Find where the given text appears and provide that cell's center as (x, y) coordinate. 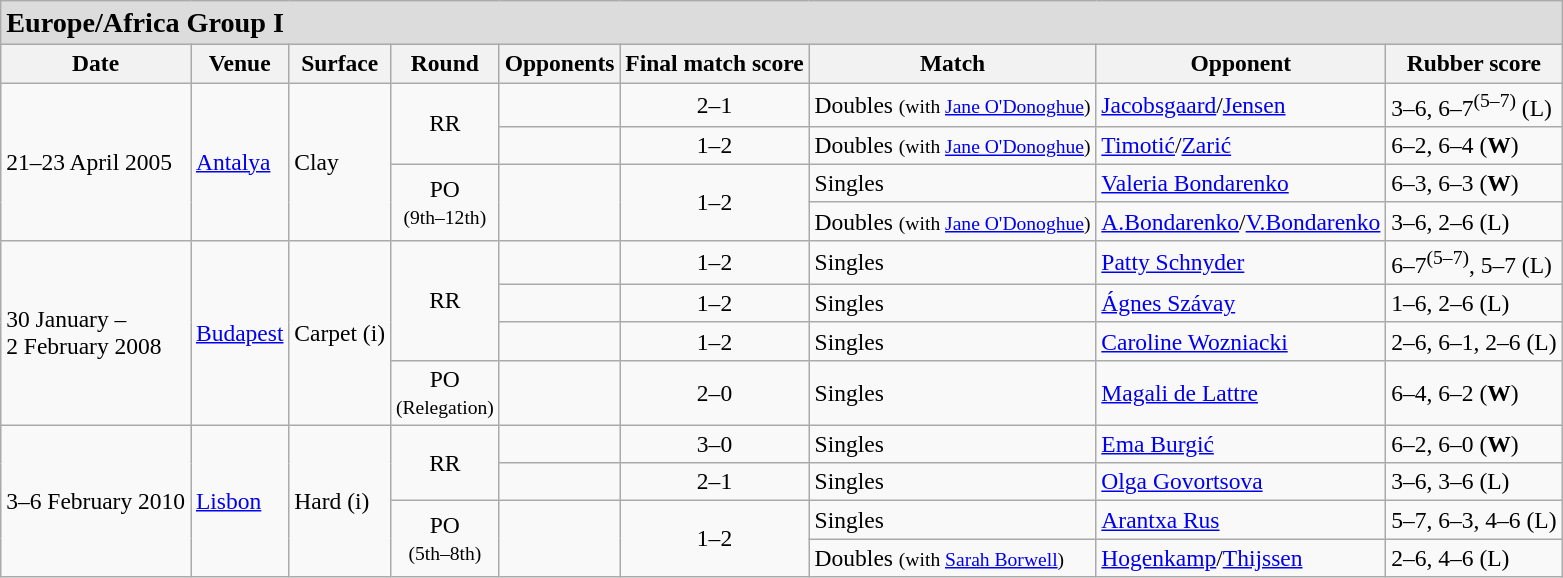
Patty Schnyder (1241, 262)
3–0 (714, 444)
Round (444, 63)
2–6, 6–1, 2–6 (L) (1474, 341)
Caroline Wozniacki (1241, 341)
6–4, 6–2 (W) (1474, 392)
6–2, 6–0 (W) (1474, 444)
Timotić/Zarić (1241, 145)
Lisbon (240, 501)
Ema Burgić (1241, 444)
Ágnes Szávay (1241, 303)
Magali de Lattre (1241, 392)
Clay (340, 161)
5–7, 6–3, 4–6 (L) (1474, 520)
2–6, 4–6 (L) (1474, 557)
Olga Govortsova (1241, 482)
6–7(5–7), 5–7 (L) (1474, 262)
Hard (i) (340, 501)
Surface (340, 63)
Budapest (240, 332)
Opponent (1241, 63)
A.Bondarenko/V.Bondarenko (1241, 221)
6–2, 6–4 (W) (1474, 145)
2–0 (714, 392)
21–23 April 2005 (96, 161)
Match (952, 63)
30 January –2 February 2008 (96, 332)
Valeria Bondarenko (1241, 183)
1–6, 2–6 (L) (1474, 303)
Europe/Africa Group I (782, 22)
6–3, 6–3 (W) (1474, 183)
PO(Relegation) (444, 392)
Final match score (714, 63)
PO(5th–8th) (444, 539)
PO(9th–12th) (444, 202)
Carpet (i) (340, 332)
Hogenkamp/Thijssen (1241, 557)
3–6, 3–6 (L) (1474, 482)
Venue (240, 63)
Antalya (240, 161)
Doubles (with Sarah Borwell) (952, 557)
Arantxa Rus (1241, 520)
3–6 February 2010 (96, 501)
3–6, 2–6 (L) (1474, 221)
Rubber score (1474, 63)
Jacobsgaard/Jensen (1241, 104)
Date (96, 63)
3–6, 6–7(5–7) (L) (1474, 104)
Opponents (560, 63)
